Search for the cell housing the specified text and yield its (x, y) center coordinate. 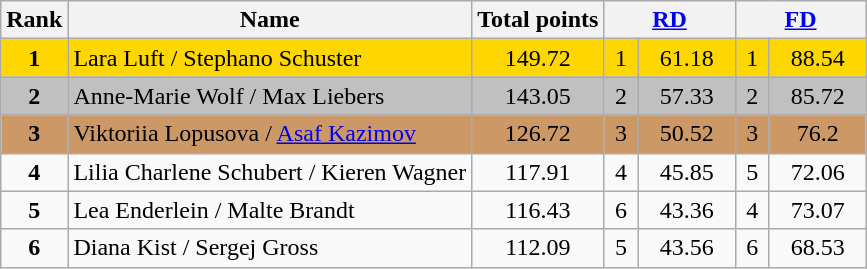
116.43 (538, 210)
50.52 (686, 134)
Rank (34, 20)
45.85 (686, 172)
68.53 (818, 248)
73.07 (818, 210)
43.36 (686, 210)
72.06 (818, 172)
Total points (538, 20)
117.91 (538, 172)
Lea Enderlein / Malte Brandt (270, 210)
76.2 (818, 134)
FD (800, 20)
126.72 (538, 134)
Name (270, 20)
Diana Kist / Sergej Gross (270, 248)
Anne-Marie Wolf / Max Liebers (270, 96)
Viktoriia Lopusova / Asaf Kazimov (270, 134)
88.54 (818, 58)
43.56 (686, 248)
Lara Luft / Stephano Schuster (270, 58)
61.18 (686, 58)
85.72 (818, 96)
Lilia Charlene Schubert / Kieren Wagner (270, 172)
RD (670, 20)
149.72 (538, 58)
112.09 (538, 248)
57.33 (686, 96)
143.05 (538, 96)
